From the cell containing the given text, extract its center point as [x, y] coordinate. 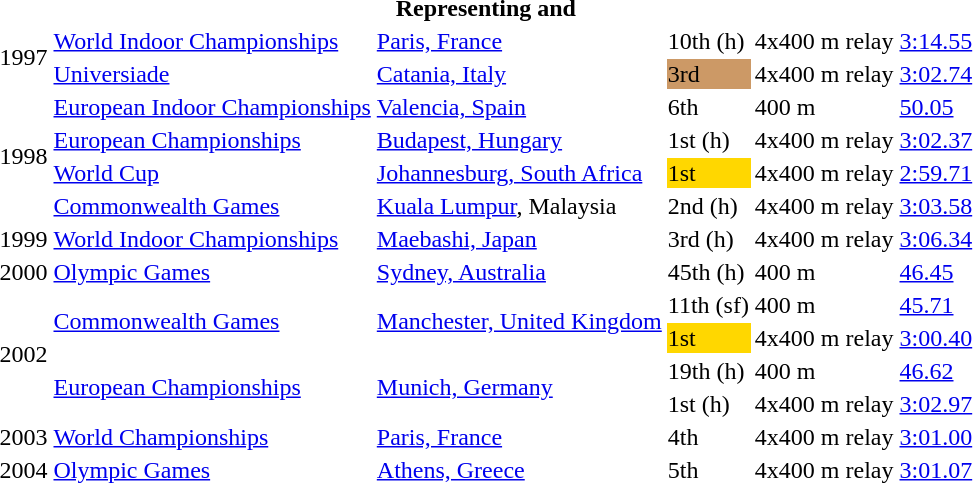
Johannesburg, South Africa [519, 173]
Budapest, Hungary [519, 140]
Universiade [212, 74]
3rd (h) [708, 239]
Olympic Games [212, 272]
Manchester, United Kingdom [519, 322]
10th (h) [708, 41]
19th (h) [708, 371]
3rd [708, 74]
4th [708, 437]
Sydney, Australia [519, 272]
Munich, Germany [519, 388]
2nd (h) [708, 206]
Valencia, Spain [519, 107]
45th (h) [708, 272]
6th [708, 107]
Maebashi, Japan [519, 239]
World Championships [212, 437]
Kuala Lumpur, Malaysia [519, 206]
11th (sf) [708, 305]
World Cup [212, 173]
European Indoor Championships [212, 107]
Catania, Italy [519, 74]
